Return (X, Y) of the center of cell containing provided text 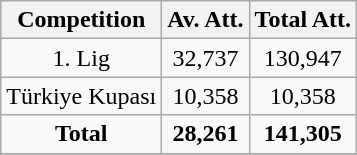
Competition (82, 20)
Av. Att. (206, 20)
Total (82, 134)
Türkiye Kupası (82, 96)
141,305 (303, 134)
1. Lig (82, 58)
Total Att. (303, 20)
130,947 (303, 58)
32,737 (206, 58)
28,261 (206, 134)
